Capture the cell that displays the provided text and extract its (x, y) central coordinate. 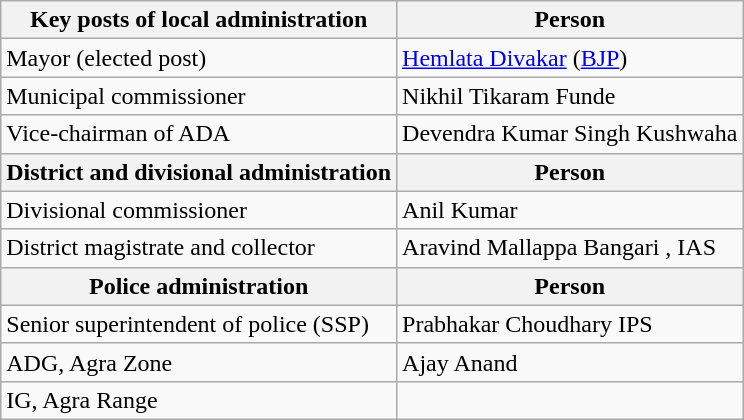
Devendra Kumar Singh Kushwaha (570, 134)
Mayor (elected post) (199, 58)
Hemlata Divakar (BJP) (570, 58)
District and divisional administration (199, 172)
Aravind Mallappa Bangari , IAS (570, 248)
Prabhakar Choudhary IPS (570, 324)
District magistrate and collector (199, 248)
Vice-chairman of ADA (199, 134)
Anil Kumar (570, 210)
Ajay Anand (570, 362)
IG, Agra Range (199, 400)
Nikhil Tikaram Funde (570, 96)
ADG, Agra Zone (199, 362)
Divisional commissioner (199, 210)
Key posts of local administration (199, 20)
Municipal commissioner (199, 96)
Senior superintendent of police (SSP) (199, 324)
Police administration (199, 286)
